Provide the [X, Y] coordinate of the cell's center where the given text is located.  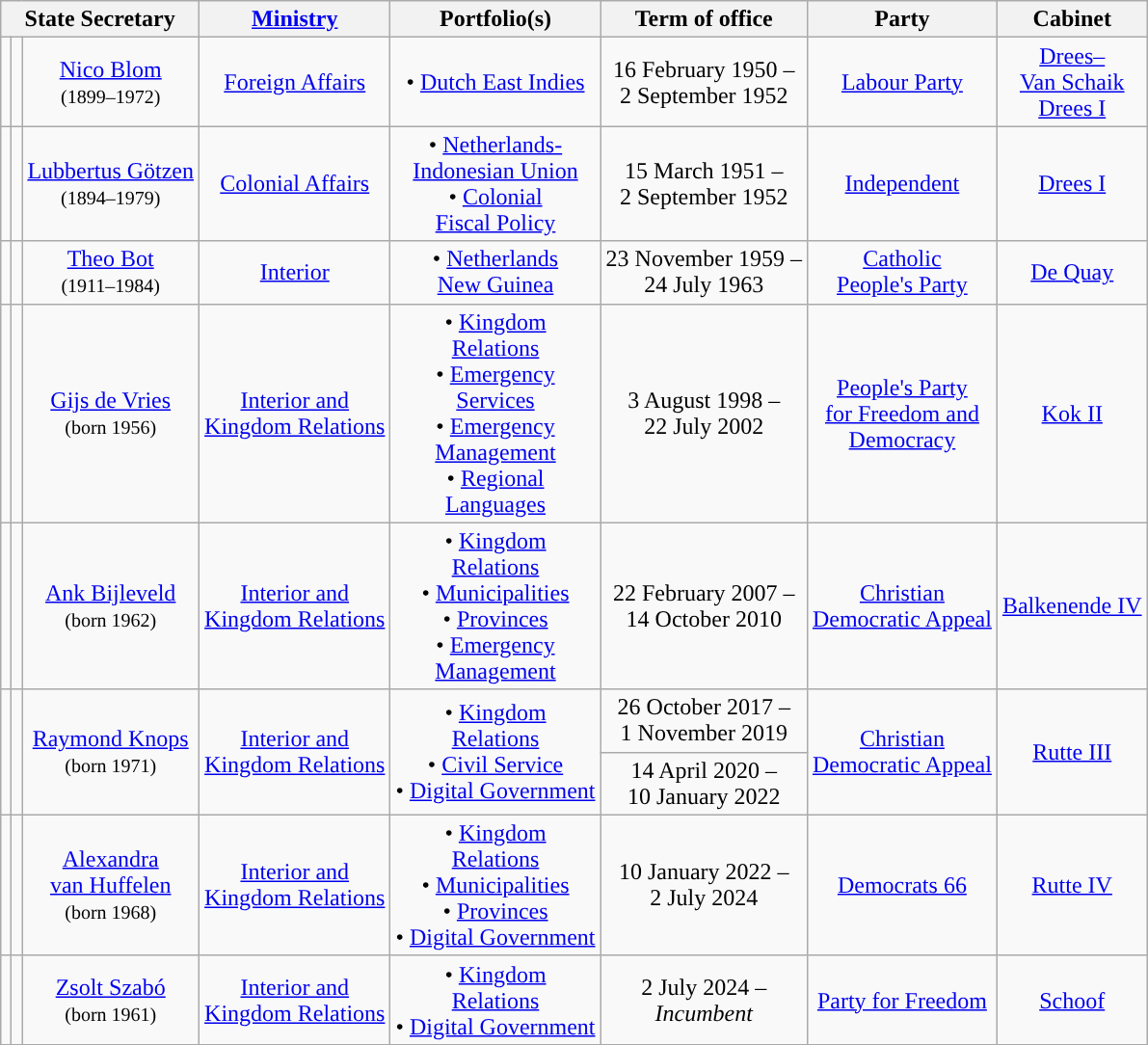
14 April 2020 – 10 January 2022 [704, 783]
16 February 1950 – 2 September 1952 [704, 82]
Lubbertus Götzen (1894–1979) [111, 183]
Ministry [295, 19]
Labour Party [902, 82]
Interior [295, 272]
22 February 2007 – 14 October 2010 [704, 605]
Independent [902, 183]
Catholic People's Party [902, 272]
Nico Blom (1899–1972) [111, 82]
• Netherlands New Guinea [495, 272]
10 January 2022 – 2 July 2024 [704, 885]
Theo Bot (1911–1984) [111, 272]
Drees–Van Schaik Drees I [1072, 82]
26 October 2017 – 1 November 2019 [704, 721]
• Kingdom Relations • Municipalities • Provinces • Digital Government [495, 885]
• Kingdom Relations • Emergency Services • Emergency Management • Regional Languages [495, 413]
23 November 1959 – 24 July 1963 [704, 272]
Term of office [704, 19]
Alexandra van Huffelen (born 1968) [111, 885]
Democrats 66 [902, 885]
3 August 1998 – 22 July 2002 [704, 413]
Party [902, 19]
Balkenende IV [1072, 605]
• Kingdom Relations • Digital Government [495, 1000]
Foreign Affairs [295, 82]
2 July 2024 – Incumbent [704, 1000]
• Dutch East Indies [495, 82]
• Netherlands-Indonesian Union • Colonial Fiscal Policy [495, 183]
People's Party for Freedom and Democracy [902, 413]
Cabinet [1072, 19]
Zsolt Szabó (born 1961) [111, 1000]
• Kingdom Relations • Municipalities • Provinces • Emergency Management [495, 605]
De Quay [1072, 272]
Drees I [1072, 183]
Portfolio(s) [495, 19]
• Kingdom Relations • Civil Service • Digital Government [495, 752]
Colonial Affairs [295, 183]
Party for Freedom [902, 1000]
Rutte IV [1072, 885]
Raymond Knops (born 1971) [111, 752]
Kok II [1072, 413]
State Secretary [100, 19]
Ank Bijleveld (born 1962) [111, 605]
15 March 1951 – 2 September 1952 [704, 183]
Rutte III [1072, 752]
Schoof [1072, 1000]
Gijs de Vries (born 1956) [111, 413]
